Find where the given text appears and provide that cell's center as (x, y) coordinate. 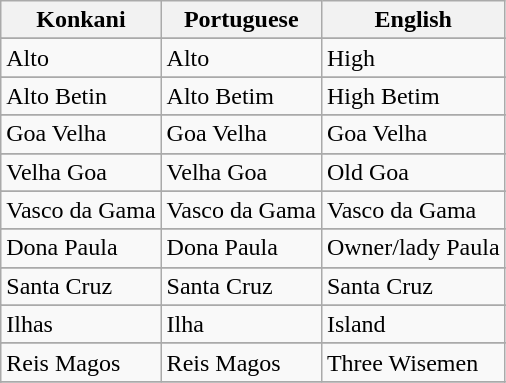
Konkani (81, 20)
Portuguese (241, 20)
Alto Betin (81, 96)
High Betim (413, 96)
Three Wisemen (413, 362)
Ilhas (81, 324)
Alto Betim (241, 96)
Ilha (241, 324)
Island (413, 324)
Owner/lady Paula (413, 248)
Old Goa (413, 172)
English (413, 20)
High (413, 58)
